Extract the (X, Y) coordinate from the center of the cell holding the provided text.  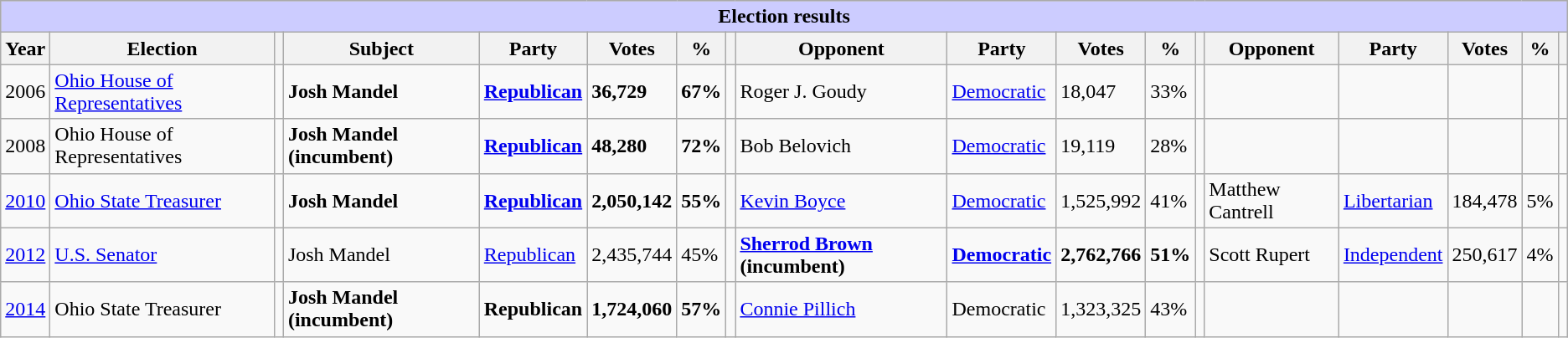
Matthew Cantrell (1271, 201)
Libertarian (1393, 201)
1,323,325 (1101, 310)
Bob Belovich (841, 146)
U.S. Senator (162, 254)
5% (1540, 201)
Election (162, 49)
43% (1171, 310)
Scott Rupert (1271, 254)
33% (1171, 92)
51% (1171, 254)
55% (702, 201)
Election results (784, 17)
Sherrod Brown (incumbent) (841, 254)
48,280 (632, 146)
2012 (25, 254)
18,047 (1101, 92)
2008 (25, 146)
2,762,766 (1101, 254)
Connie Pillich (841, 310)
41% (1171, 201)
28% (1171, 146)
67% (702, 92)
72% (702, 146)
Roger J. Goudy (841, 92)
2006 (25, 92)
Independent (1393, 254)
Year (25, 49)
184,478 (1484, 201)
1,724,060 (632, 310)
4% (1540, 254)
Kevin Boyce (841, 201)
2,435,744 (632, 254)
2010 (25, 201)
36,729 (632, 92)
Subject (381, 49)
1,525,992 (1101, 201)
19,119 (1101, 146)
2014 (25, 310)
2,050,142 (632, 201)
57% (702, 310)
45% (702, 254)
250,617 (1484, 254)
